Return the (X, Y) coordinate for the center point of the cell that contains the specified text.  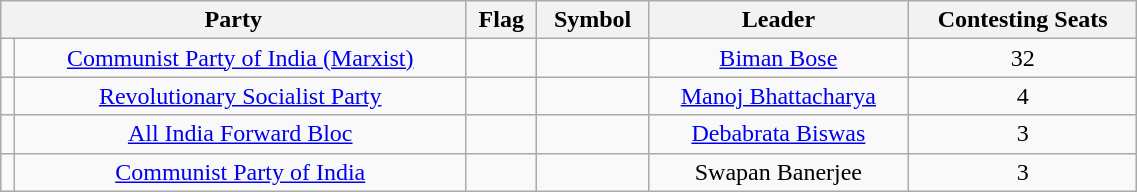
Symbol (592, 20)
Contesting Seats (1022, 20)
Flag (502, 20)
Communist Party of India (240, 172)
Party (234, 20)
Manoj Bhattacharya (778, 96)
32 (1022, 58)
Debabrata Biswas (778, 134)
Communist Party of India (Marxist) (240, 58)
Leader (778, 20)
Biman Bose (778, 58)
Revolutionary Socialist Party (240, 96)
Swapan Banerjee (778, 172)
All India Forward Bloc (240, 134)
4 (1022, 96)
